Output the [X, Y] coordinate of the center of the cell containing the given text.  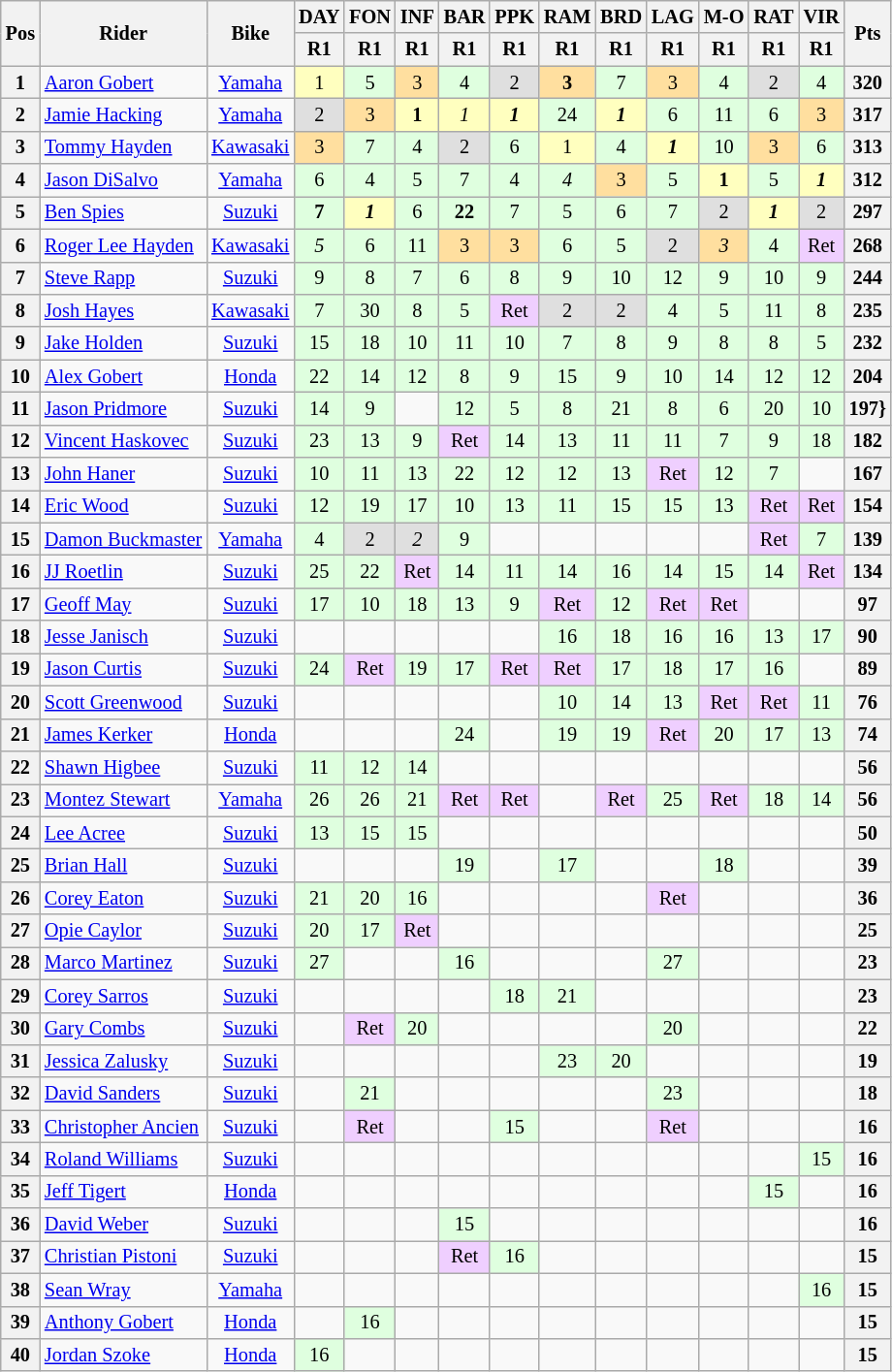
28 [20, 963]
Lee Acree [123, 833]
JJ Roetlin [123, 571]
313 [868, 147]
RAM [567, 16]
Damon Buckmaster [123, 539]
317 [868, 114]
76 [868, 702]
RAT [774, 16]
Steve Rapp [123, 278]
134 [868, 571]
Montez Stewart [123, 800]
Corey Sarros [123, 996]
35 [20, 1192]
Jordan Szoke [123, 1355]
90 [868, 637]
Pos [20, 33]
34 [20, 1159]
40 [20, 1355]
320 [868, 82]
Sean Wray [123, 1290]
167 [868, 474]
Geoff May [123, 604]
BAR [465, 16]
David Sanders [123, 1094]
Roland Williams [123, 1159]
Jessica Zalusky [123, 1061]
Anthony Gobert [123, 1323]
M-O [724, 16]
John Haner [123, 474]
244 [868, 278]
232 [868, 343]
Christopher Ancien [123, 1127]
Opie Caylor [123, 931]
74 [868, 735]
Jamie Hacking [123, 114]
David Weber [123, 1225]
Josh Hayes [123, 310]
235 [868, 310]
Brian Hall [123, 865]
297 [868, 212]
Bike [250, 33]
38 [20, 1290]
Ben Spies [123, 212]
29 [20, 996]
Roger Lee Hayden [123, 245]
50 [868, 833]
Scott Greenwood [123, 702]
33 [20, 1127]
Tommy Hayden [123, 147]
154 [868, 506]
197} [868, 408]
89 [868, 669]
97 [868, 604]
FON [370, 16]
Eric Wood [123, 506]
INF [417, 16]
31 [20, 1061]
37 [20, 1257]
Alex Gobert [123, 376]
Christian Pistoni [123, 1257]
VIR [822, 16]
BRD [621, 16]
Rider [123, 33]
Marco Martinez [123, 963]
Jason Curtis [123, 669]
Vincent Haskovec [123, 441]
Gary Combs [123, 1029]
139 [868, 539]
312 [868, 180]
James Kerker [123, 735]
Jason Pridmore [123, 408]
LAG [673, 16]
Shawn Higbee [123, 767]
Jake Holden [123, 343]
182 [868, 441]
Jason DiSalvo [123, 180]
Corey Eaton [123, 898]
204 [868, 376]
Jeff Tigert [123, 1192]
268 [868, 245]
DAY [319, 16]
Aaron Gobert [123, 82]
PPK [514, 16]
Pts [868, 33]
32 [20, 1094]
Jesse Janisch [123, 637]
